Determine the (X, Y) coordinate at the center of the cell enclosing the given text.  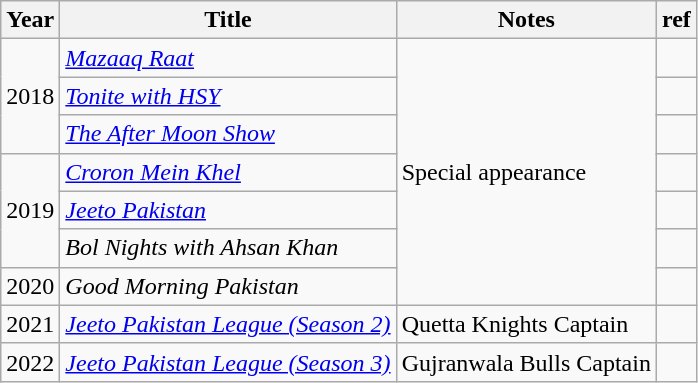
Mazaaq Raat (228, 58)
Gujranwala Bulls Captain (526, 362)
Bol Nights with Ahsan Khan (228, 248)
Jeeto Pakistan League (Season 2) (228, 324)
Croron Mein Khel (228, 172)
2020 (30, 286)
Jeeto Pakistan (228, 210)
2018 (30, 96)
Title (228, 20)
Notes (526, 20)
Good Morning Pakistan (228, 286)
The After Moon Show (228, 134)
2022 (30, 362)
Jeeto Pakistan League (Season 3) (228, 362)
2019 (30, 210)
ref (676, 20)
Quetta Knights Captain (526, 324)
Year (30, 20)
Tonite with HSY (228, 96)
2021 (30, 324)
Special appearance (526, 172)
